Return (X, Y) of the center of cell containing provided text 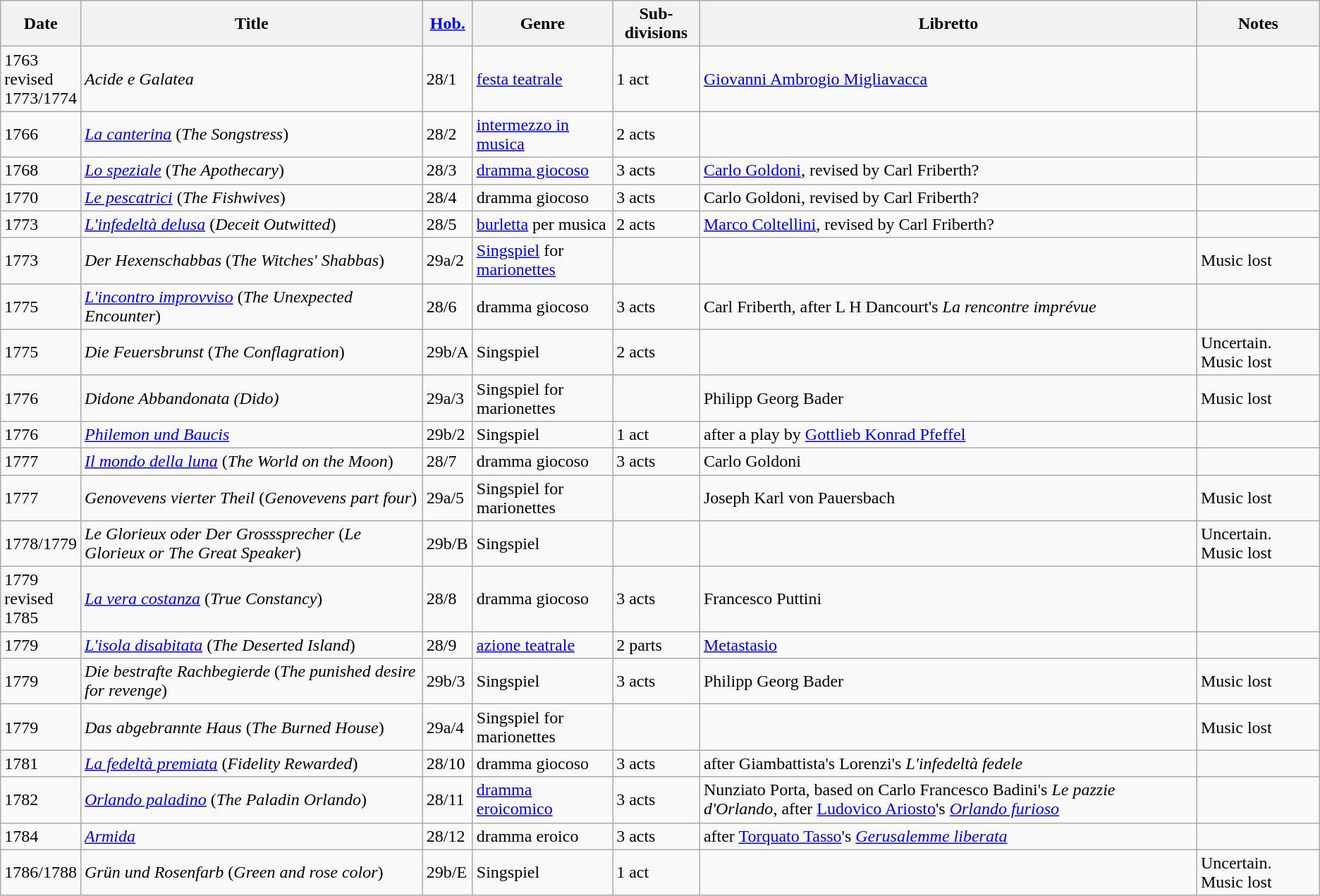
28/12 (447, 836)
28/2 (447, 134)
L'isola disabitata (The Deserted Island) (251, 645)
Genovevens vierter Theil (Genovevens part four) (251, 498)
Carlo Goldoni (948, 461)
L'infedeltà delusa (Deceit Outwitted) (251, 224)
28/5 (447, 224)
La fedeltà premiata (Fidelity Rewarded) (251, 763)
intermezzo in musica (542, 134)
1782 (41, 799)
Date (41, 24)
Giovanni Ambrogio Migliavacca (948, 79)
after a play by Gottlieb Konrad Pfeffel (948, 434)
La canterina (The Songstress) (251, 134)
29b/3 (447, 681)
festa teatrale (542, 79)
28/7 (447, 461)
Genre (542, 24)
2 parts (656, 645)
Nunziato Porta, based on Carlo Francesco Badini's Le pazzie d'Orlando, after Ludovico Ariosto's Orlando furioso (948, 799)
29a/3 (447, 398)
28/3 (447, 171)
Armida (251, 836)
Title (251, 24)
burletta per musica (542, 224)
28/11 (447, 799)
dramma eroicomico (542, 799)
Orlando paladino (The Paladin Orlando) (251, 799)
28/6 (447, 306)
Acide e Galatea (251, 79)
Didone Abbandonata (Dido) (251, 398)
Notes (1258, 24)
Hob. (447, 24)
azione teatrale (542, 645)
1781 (41, 763)
L'incontro improvviso (The Unexpected Encounter) (251, 306)
dramma eroico (542, 836)
after Torquato Tasso's Gerusalemme liberata (948, 836)
Carl Friberth, after L H Dancourt's La rencontre imprévue (948, 306)
29a/2 (447, 261)
Marco Coltellini, revised by Carl Friberth? (948, 224)
29b/2 (447, 434)
1763revised 1773/1774 (41, 79)
Il mondo della luna (The World on the Moon) (251, 461)
1778/1779 (41, 544)
1779revised 1785 (41, 599)
29b/A (447, 352)
Metastasio (948, 645)
Grün und Rosenfarb (Green and rose color) (251, 873)
29a/4 (447, 728)
Libretto (948, 24)
La vera costanza (True Constancy) (251, 599)
Die bestrafte Rachbegierde (The punished desire for revenge) (251, 681)
Philemon und Baucis (251, 434)
28/10 (447, 763)
29a/5 (447, 498)
Sub­divisions (656, 24)
1770 (41, 197)
Das abgebrannte Haus (The Burned House) (251, 728)
29b/E (447, 873)
Le Glorieux oder Der Grosssprecher (Le Glorieux or The Great Speaker) (251, 544)
Le pescatrici (The Fishwives) (251, 197)
1768 (41, 171)
29b/B (447, 544)
after Giambattista's Lorenzi's L'infedeltà fedele (948, 763)
1786/1788 (41, 873)
28/8 (447, 599)
28/9 (447, 645)
Lo speziale (The Apothecary) (251, 171)
1766 (41, 134)
Der Hexenschabbas (The Witches' Shabbas) (251, 261)
1784 (41, 836)
28/4 (447, 197)
Joseph Karl von Pauersbach (948, 498)
Die Feuersbrunst (The Conflagration) (251, 352)
Francesco Puttini (948, 599)
28/1 (447, 79)
